Find where the given text appears and provide that cell's center as [x, y] coordinate. 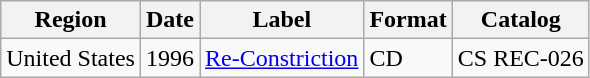
1996 [170, 58]
CS REC-026 [520, 58]
Date [170, 20]
Label [282, 20]
Format [408, 20]
Re-Constriction [282, 58]
Region [71, 20]
Catalog [520, 20]
United States [71, 58]
CD [408, 58]
